From the cell containing the given text, extract its center point as (x, y) coordinate. 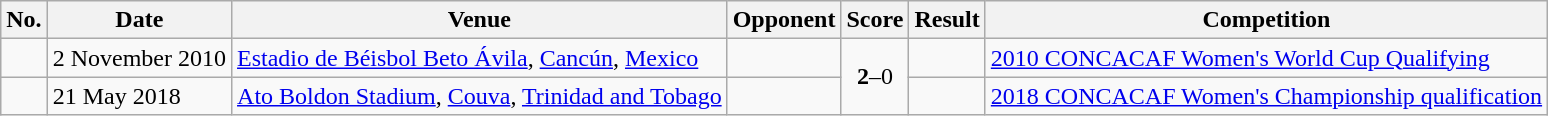
Date (139, 20)
Score (875, 20)
Estadio de Béisbol Beto Ávila, Cancún, Mexico (480, 58)
Ato Boldon Stadium, Couva, Trinidad and Tobago (480, 96)
2018 CONCACAF Women's Championship qualification (1266, 96)
Venue (480, 20)
Opponent (784, 20)
2 November 2010 (139, 58)
Competition (1266, 20)
No. (24, 20)
21 May 2018 (139, 96)
Result (947, 20)
2–0 (875, 77)
2010 CONCACAF Women's World Cup Qualifying (1266, 58)
